Determine the (X, Y) coordinate at the center of the cell enclosing the given text.  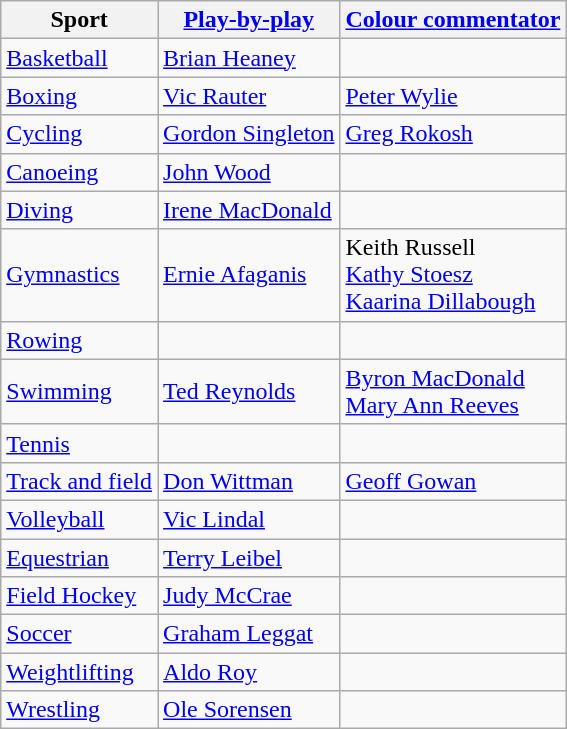
Judy McCrae (249, 596)
Sport (80, 20)
Gymnastics (80, 275)
Tennis (80, 443)
Colour commentator (453, 20)
John Wood (249, 172)
Weightlifting (80, 672)
Field Hockey (80, 596)
Geoff Gowan (453, 481)
Basketball (80, 58)
Byron MacDonald Mary Ann Reeves (453, 392)
Vic Rauter (249, 96)
Keith Russell Kathy Stoesz Kaarina Dillabough (453, 275)
Equestrian (80, 557)
Greg Rokosh (453, 134)
Ole Sorensen (249, 710)
Brian Heaney (249, 58)
Rowing (80, 340)
Soccer (80, 634)
Ernie Afaganis (249, 275)
Aldo Roy (249, 672)
Canoeing (80, 172)
Don Wittman (249, 481)
Peter Wylie (453, 96)
Track and field (80, 481)
Volleyball (80, 519)
Gordon Singleton (249, 134)
Play-by-play (249, 20)
Diving (80, 210)
Swimming (80, 392)
Graham Leggat (249, 634)
Irene MacDonald (249, 210)
Vic Lindal (249, 519)
Boxing (80, 96)
Wrestling (80, 710)
Cycling (80, 134)
Ted Reynolds (249, 392)
Terry Leibel (249, 557)
